Extract the [X, Y] coordinate from the center of the cell holding the provided text.  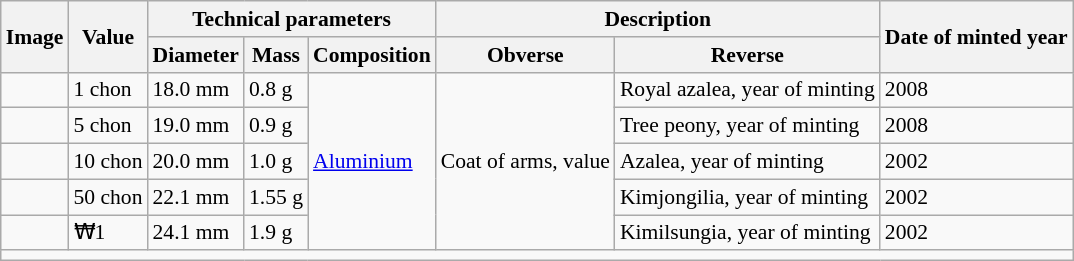
Kimilsungia, year of minting [748, 233]
Aluminium [372, 161]
Image [35, 36]
18.0 mm [196, 90]
50 chon [108, 197]
19.0 mm [196, 126]
10 chon [108, 162]
1.9 g [276, 233]
1.55 g [276, 197]
₩1 [108, 233]
Mass [276, 55]
Reverse [748, 55]
1 chon [108, 90]
1.0 g [276, 162]
Coat of arms, value [526, 161]
Kimjongilia, year of minting [748, 197]
5 chon [108, 126]
Obverse [526, 55]
Technical parameters [292, 19]
24.1 mm [196, 233]
Value [108, 36]
Composition [372, 55]
Description [658, 19]
Tree peony, year of minting [748, 126]
0.9 g [276, 126]
Date of minted year [976, 36]
Diameter [196, 55]
Azalea, year of minting [748, 162]
Royal azalea, year of minting [748, 90]
20.0 mm [196, 162]
0.8 g [276, 90]
22.1 mm [196, 197]
